Capture the cell that displays the provided text and extract its [x, y] central coordinate. 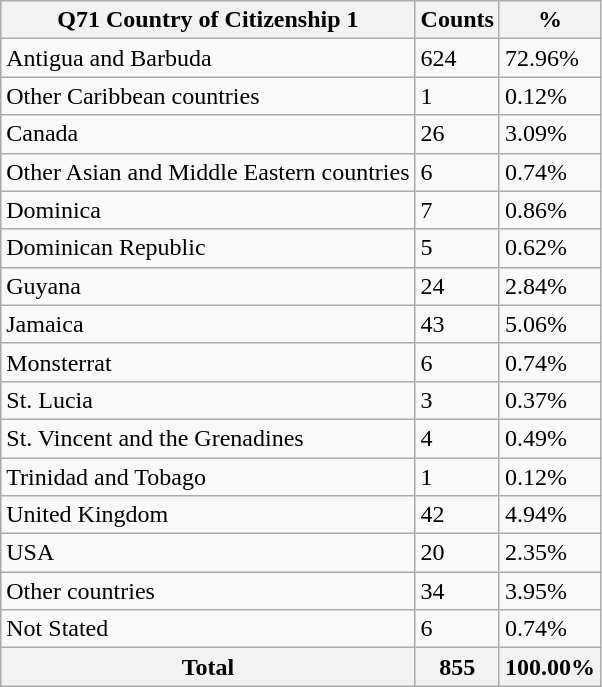
USA [208, 553]
5.06% [550, 324]
100.00% [550, 667]
Other Caribbean countries [208, 96]
Guyana [208, 286]
Jamaica [208, 324]
United Kingdom [208, 515]
4 [457, 438]
624 [457, 58]
Dominican Republic [208, 248]
Dominica [208, 210]
0.49% [550, 438]
20 [457, 553]
43 [457, 324]
% [550, 20]
855 [457, 667]
St. Vincent and the Grenadines [208, 438]
Canada [208, 134]
Total [208, 667]
0.37% [550, 400]
4.94% [550, 515]
34 [457, 591]
Trinidad and Tobago [208, 477]
72.96% [550, 58]
Antigua and Barbuda [208, 58]
24 [457, 286]
0.86% [550, 210]
Monsterrat [208, 362]
5 [457, 248]
42 [457, 515]
2.35% [550, 553]
Counts [457, 20]
7 [457, 210]
3 [457, 400]
Other Asian and Middle Eastern countries [208, 172]
2.84% [550, 286]
Q71 Country of Citizenship 1 [208, 20]
26 [457, 134]
3.09% [550, 134]
Other countries [208, 591]
0.62% [550, 248]
3.95% [550, 591]
St. Lucia [208, 400]
Not Stated [208, 629]
